Return [x, y] of the center of cell containing provided text 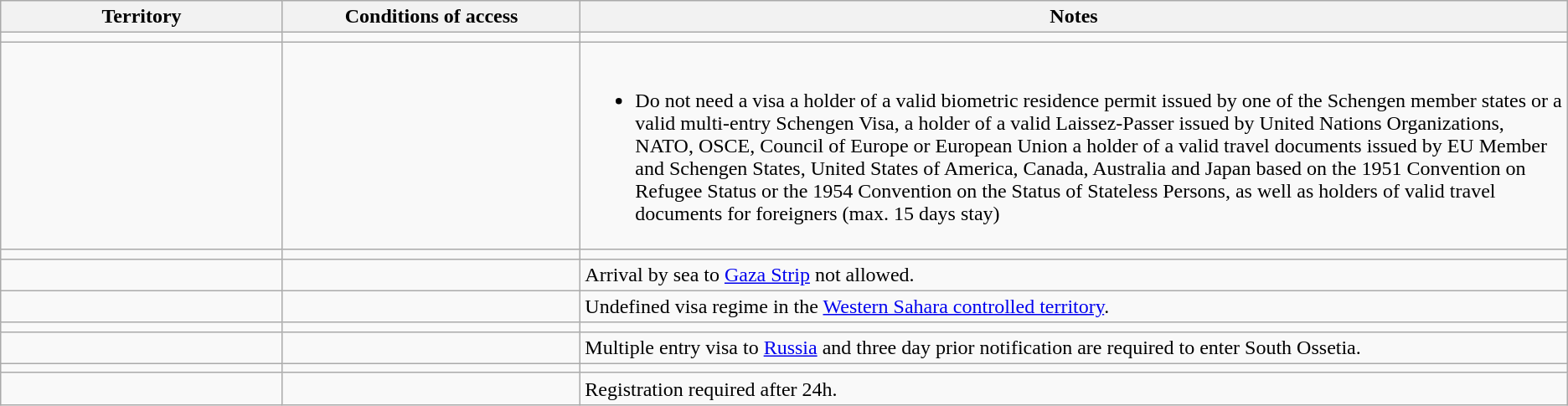
Undefined visa regime in the Western Sahara controlled territory. [1074, 306]
Multiple entry visa to Russia and three day prior notification are required to enter South Ossetia. [1074, 347]
Registration required after 24h. [1074, 388]
Territory [142, 17]
Conditions of access [431, 17]
Arrival by sea to Gaza Strip not allowed. [1074, 275]
Notes [1074, 17]
